Capture the cell that displays the provided text and extract its (x, y) central coordinate. 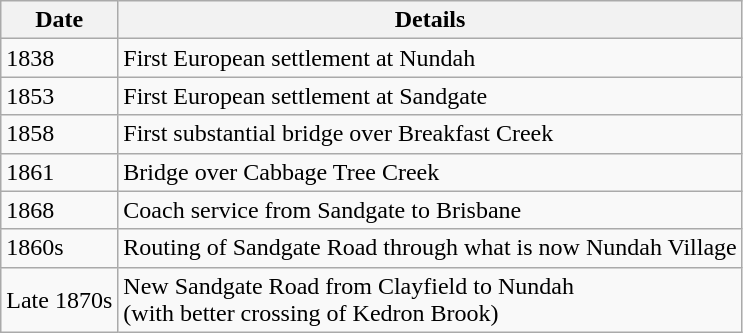
Details (430, 20)
1860s (60, 248)
Routing of Sandgate Road through what is now Nundah Village (430, 248)
1838 (60, 58)
First substantial bridge over Breakfast Creek (430, 134)
1861 (60, 172)
1858 (60, 134)
1868 (60, 210)
First European settlement at Nundah (430, 58)
1853 (60, 96)
First European settlement at Sandgate (430, 96)
New Sandgate Road from Clayfield to Nundah(with better crossing of Kedron Brook) (430, 300)
Date (60, 20)
Coach service from Sandgate to Brisbane (430, 210)
Bridge over Cabbage Tree Creek (430, 172)
Late 1870s (60, 300)
